Identify which cell holds the provided text, then report its (X, Y) central coordinate. 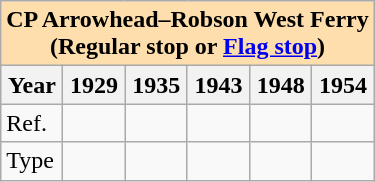
1954 (343, 85)
1943 (218, 85)
1948 (281, 85)
1935 (156, 85)
1929 (94, 85)
Ref. (32, 123)
CP Arrowhead–Robson West Ferry(Regular stop or Flag stop) (188, 34)
Type (32, 161)
Year (32, 85)
